For the text-containing cell, return its midpoint in [X, Y] coordinate format. 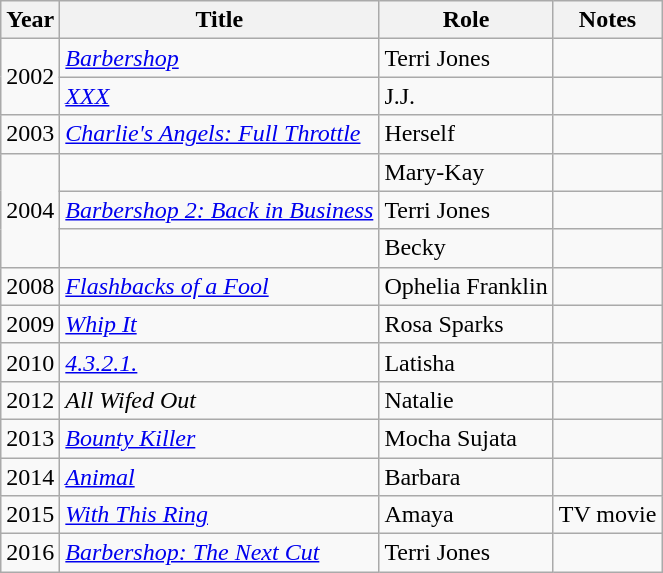
Barbershop: The Next Cut [220, 553]
2009 [30, 324]
2015 [30, 515]
Latisha [466, 362]
2003 [30, 134]
Ophelia Franklin [466, 286]
Mary-Kay [466, 172]
Title [220, 20]
Barbershop [220, 58]
Whip It [220, 324]
Rosa Sparks [466, 324]
J.J. [466, 96]
Role [466, 20]
2010 [30, 362]
Natalie [466, 400]
Mocha Sujata [466, 438]
All Wifed Out [220, 400]
TV movie [608, 515]
2014 [30, 477]
2002 [30, 77]
Bounty Killer [220, 438]
4.3.2.1. [220, 362]
Animal [220, 477]
Barbershop 2: Back in Business [220, 210]
Becky [466, 248]
Barbara [466, 477]
Year [30, 20]
Notes [608, 20]
2016 [30, 553]
XXX [220, 96]
Amaya [466, 515]
Flashbacks of a Fool [220, 286]
Charlie's Angels: Full Throttle [220, 134]
2012 [30, 400]
Herself [466, 134]
With This Ring [220, 515]
2004 [30, 210]
2013 [30, 438]
2008 [30, 286]
